Locate the cell with the specified text and output its (X, Y) center coordinate. 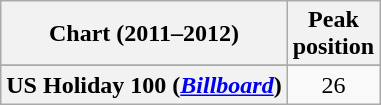
Peakposition (333, 34)
Chart (2011–2012) (144, 34)
26 (333, 85)
US Holiday 100 (Billboard) (144, 85)
